Determine the [X, Y] coordinate at the center of the cell enclosing the given text.  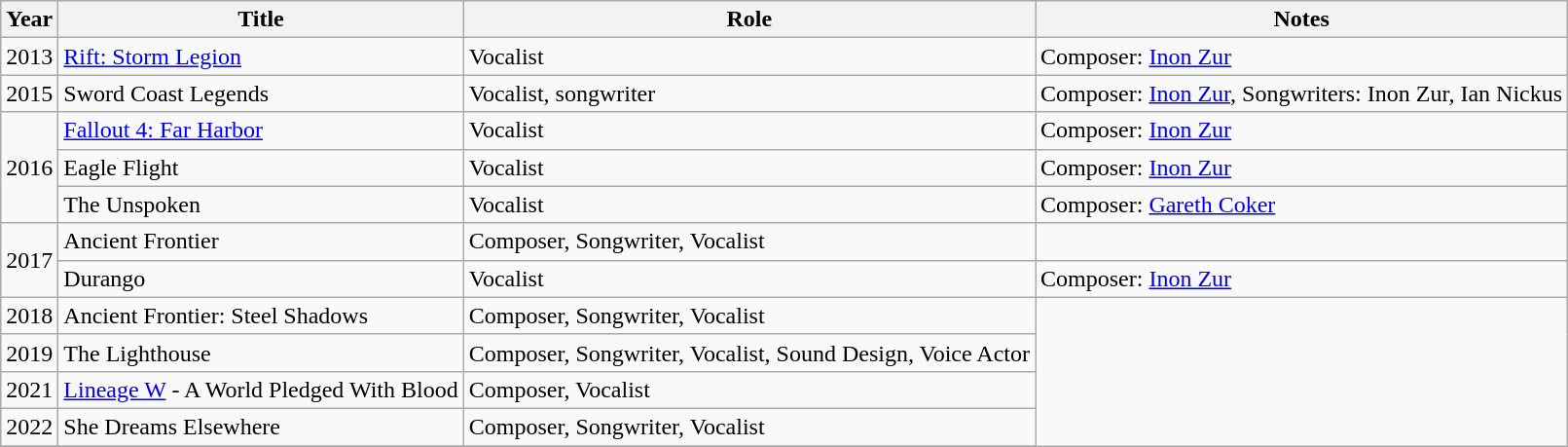
Ancient Frontier [261, 242]
Ancient Frontier: Steel Shadows [261, 316]
Eagle Flight [261, 168]
She Dreams Elsewhere [261, 427]
2021 [29, 390]
Rift: Storm Legion [261, 56]
Year [29, 19]
The Lighthouse [261, 353]
2016 [29, 168]
Composer, Vocalist [749, 390]
2019 [29, 353]
The Unspoken [261, 205]
Lineage W - A World Pledged With Blood [261, 390]
2017 [29, 260]
2022 [29, 427]
Composer, Songwriter, Vocalist, Sound Design, Voice Actor [749, 353]
Fallout 4: Far Harbor [261, 130]
2013 [29, 56]
Composer: Inon Zur, Songwriters: Inon Zur, Ian Nickus [1302, 93]
Durango [261, 279]
Composer: Gareth Coker [1302, 205]
Role [749, 19]
Vocalist, songwriter [749, 93]
2015 [29, 93]
Sword Coast Legends [261, 93]
Notes [1302, 19]
Title [261, 19]
2018 [29, 316]
